Locate the cell with the specified text and output its [X, Y] center coordinate. 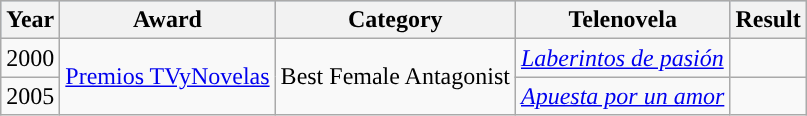
Best Female Antagonist [395, 77]
Premios TVyNovelas [168, 77]
Laberintos de pasión [622, 58]
2005 [30, 96]
Year [30, 20]
Award [168, 20]
Category [395, 20]
Result [768, 20]
2000 [30, 58]
Telenovela [622, 20]
Apuesta por un amor [622, 96]
